Output the (X, Y) coordinate of the center of the cell containing the given text.  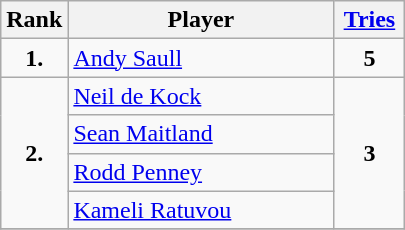
Rank (34, 20)
5 (370, 58)
Neil de Kock (201, 96)
Sean Maitland (201, 134)
Rodd Penney (201, 172)
Andy Saull (201, 58)
1. (34, 58)
3 (370, 153)
Player (201, 20)
Kameli Ratuvou (201, 210)
Tries (370, 20)
2. (34, 153)
